Output the (x, y) coordinate of the center of the cell containing the given text.  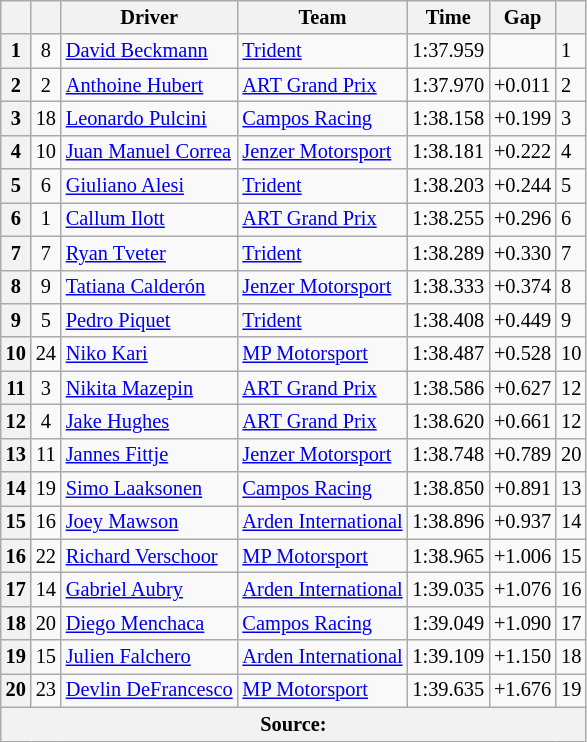
+0.374 (522, 287)
David Beckmann (150, 51)
1:38.896 (448, 522)
Diego Menchaca (150, 623)
+0.789 (522, 455)
1:38.965 (448, 556)
+0.661 (522, 421)
1:37.970 (448, 85)
Giuliano Alesi (150, 186)
+0.528 (522, 354)
Ryan Tveter (150, 253)
1:38.255 (448, 219)
+0.627 (522, 388)
Nikita Mazepin (150, 388)
1:38.203 (448, 186)
Joey Mawson (150, 522)
Devlin DeFrancesco (150, 690)
Team (323, 17)
Gap (522, 17)
Julien Falchero (150, 657)
1:38.181 (448, 152)
1:38.850 (448, 489)
Leonardo Pulcini (150, 118)
24 (46, 354)
+1.676 (522, 690)
Niko Kari (150, 354)
+0.296 (522, 219)
Pedro Piquet (150, 320)
+1.076 (522, 589)
1:39.049 (448, 623)
Juan Manuel Correa (150, 152)
+0.244 (522, 186)
1:39.035 (448, 589)
1:38.333 (448, 287)
+1.090 (522, 623)
22 (46, 556)
+0.330 (522, 253)
1:38.620 (448, 421)
Callum Ilott (150, 219)
1:38.408 (448, 320)
Tatiana Calderón (150, 287)
+1.150 (522, 657)
1:39.635 (448, 690)
+0.449 (522, 320)
Jake Hughes (150, 421)
1:39.109 (448, 657)
Anthoine Hubert (150, 85)
Source: (294, 724)
Time (448, 17)
+0.937 (522, 522)
Jannes Fittje (150, 455)
23 (46, 690)
Driver (150, 17)
1:38.487 (448, 354)
+0.199 (522, 118)
+0.222 (522, 152)
1:37.959 (448, 51)
+1.006 (522, 556)
Simo Laaksonen (150, 489)
1:38.289 (448, 253)
1:38.748 (448, 455)
1:38.158 (448, 118)
+0.011 (522, 85)
+0.891 (522, 489)
Richard Verschoor (150, 556)
Gabriel Aubry (150, 589)
1:38.586 (448, 388)
